For the text-containing cell, return its midpoint in (X, Y) coordinate format. 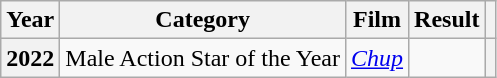
Male Action Star of the Year (203, 58)
Result (447, 20)
2022 (30, 58)
Year (30, 20)
Film (376, 20)
Chup (376, 58)
Category (203, 20)
